Capture the cell that displays the provided text and extract its [x, y] central coordinate. 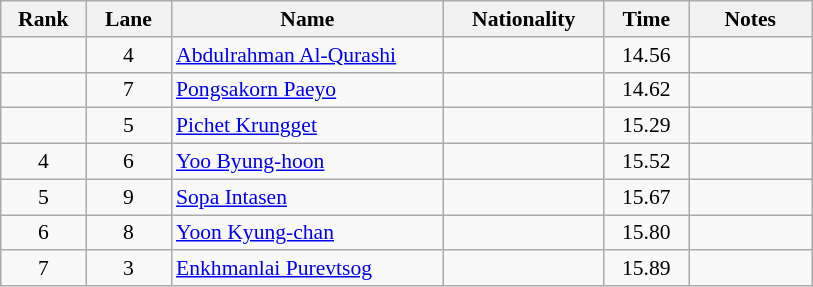
8 [128, 233]
Rank [44, 19]
Yoon Kyung-chan [308, 233]
Yoo Byung-hoon [308, 162]
Time [646, 19]
15.29 [646, 126]
Notes [750, 19]
Enkhmanlai Purevtsog [308, 269]
3 [128, 269]
15.67 [646, 197]
14.56 [646, 55]
15.89 [646, 269]
Nationality [524, 19]
14.62 [646, 90]
Sopa Intasen [308, 197]
15.80 [646, 233]
Pongsakorn Paeyo [308, 90]
Abdulrahman Al-Qurashi [308, 55]
Lane [128, 19]
Pichet Krungget [308, 126]
Name [308, 19]
15.52 [646, 162]
9 [128, 197]
